Locate the cell with the specified text and output its [x, y] center coordinate. 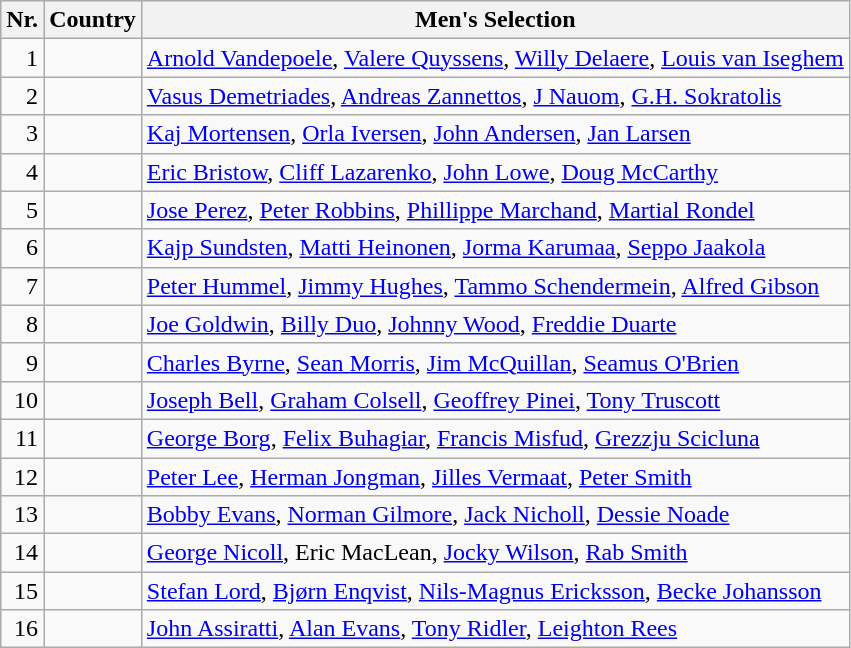
Charles Byrne, Sean Morris, Jim McQuillan, Seamus O'Brien [495, 362]
13 [22, 515]
Country [93, 20]
Joseph Bell, Graham Colsell, Geoffrey Pinei, Tony Truscott [495, 400]
1 [22, 58]
4 [22, 172]
16 [22, 629]
14 [22, 553]
Stefan Lord, Bjørn Enqvist, Nils-Magnus Ericksson, Becke Johansson [495, 591]
Kajp Sundsten, Matti Heinonen, Jorma Karumaa, Seppo Jaakola [495, 248]
Vasus Demetriades, Andreas Zannettos, J Nauom, G.H. Sokratolis [495, 96]
10 [22, 400]
8 [22, 324]
Bobby Evans, Norman Gilmore, Jack Nicholl, Dessie Noade [495, 515]
Nr. [22, 20]
Jose Perez, Peter Robbins, Phillippe Marchand, Martial Rondel [495, 210]
Peter Lee, Herman Jongman, Jilles Vermaat, Peter Smith [495, 477]
2 [22, 96]
7 [22, 286]
3 [22, 134]
9 [22, 362]
15 [22, 591]
George Borg, Felix Buhagiar, Francis Misfud, Grezzju Scicluna [495, 438]
Arnold Vandepoele, Valere Quyssens, Willy Delaere, Louis van Iseghem [495, 58]
Joe Goldwin, Billy Duo, Johnny Wood, Freddie Duarte [495, 324]
6 [22, 248]
12 [22, 477]
George Nicoll, Eric MacLean, Jocky Wilson, Rab Smith [495, 553]
Kaj Mortensen, Orla Iversen, John Andersen, Jan Larsen [495, 134]
5 [22, 210]
11 [22, 438]
Men's Selection [495, 20]
Eric Bristow, Cliff Lazarenko, John Lowe, Doug McCarthy [495, 172]
John Assiratti, Alan Evans, Tony Ridler, Leighton Rees [495, 629]
Peter Hummel, Jimmy Hughes, Tammo Schendermein, Alfred Gibson [495, 286]
